Scan for the cell matching the given text and deliver its (x, y) coordinate at center. 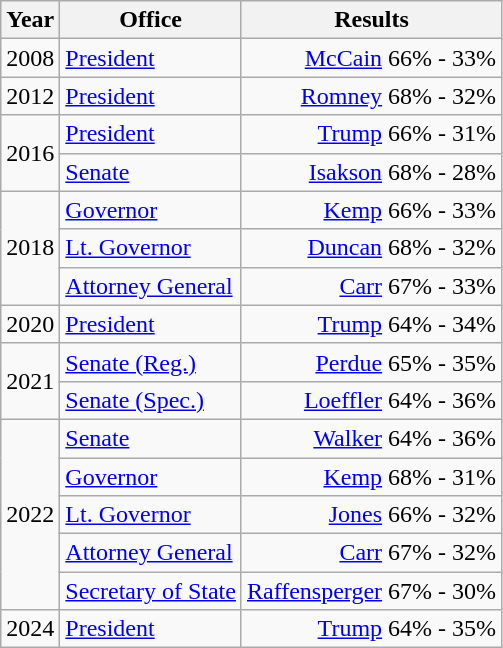
Trump 64% - 35% (371, 629)
2018 (30, 248)
McCain 66% - 33% (371, 58)
2020 (30, 324)
Raffensperger 67% - 30% (371, 591)
Perdue 65% - 35% (371, 362)
Duncan 68% - 32% (371, 248)
2024 (30, 629)
Romney 68% - 32% (371, 96)
Isakson 68% - 28% (371, 172)
Kemp 68% - 31% (371, 477)
Senate (Reg.) (151, 362)
2016 (30, 153)
Senate (Spec.) (151, 400)
Secretary of State (151, 591)
Loeffler 64% - 36% (371, 400)
Office (151, 20)
2012 (30, 96)
Year (30, 20)
Carr 67% - 32% (371, 553)
Walker 64% - 36% (371, 438)
Results (371, 20)
2008 (30, 58)
Trump 66% - 31% (371, 134)
Kemp 66% - 33% (371, 210)
Jones 66% - 32% (371, 515)
Trump 64% - 34% (371, 324)
2022 (30, 514)
Carr 67% - 33% (371, 286)
2021 (30, 381)
